Determine the [X, Y] coordinate at the center of the cell enclosing the given text.  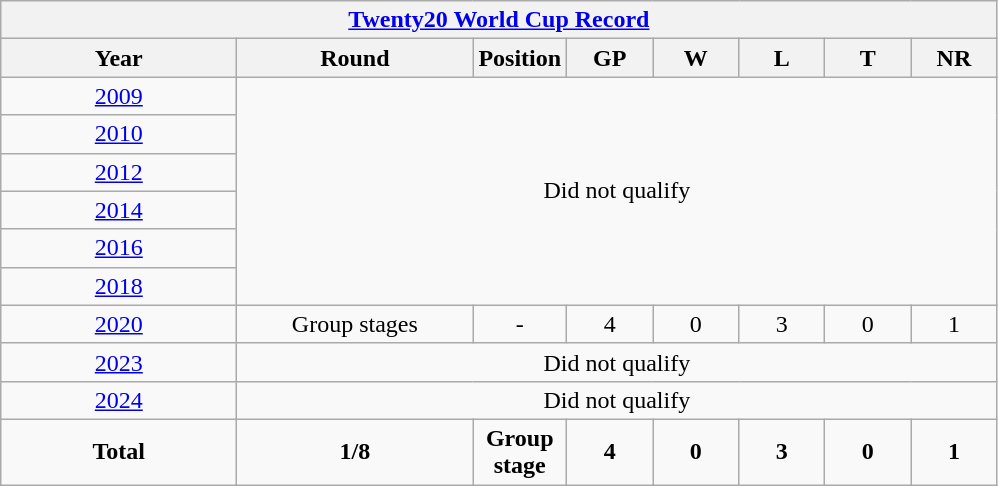
Round [355, 58]
2018 [119, 286]
Position [520, 58]
Total [119, 452]
2014 [119, 210]
Group stages [355, 324]
2012 [119, 172]
Twenty20 World Cup Record [499, 20]
2016 [119, 248]
- [520, 324]
1/8 [355, 452]
W [696, 58]
NR [954, 58]
Year [119, 58]
2024 [119, 400]
Group stage [520, 452]
L [782, 58]
T [868, 58]
2009 [119, 96]
GP [610, 58]
2023 [119, 362]
2010 [119, 134]
2020 [119, 324]
